Capture the cell that displays the provided text and extract its (x, y) central coordinate. 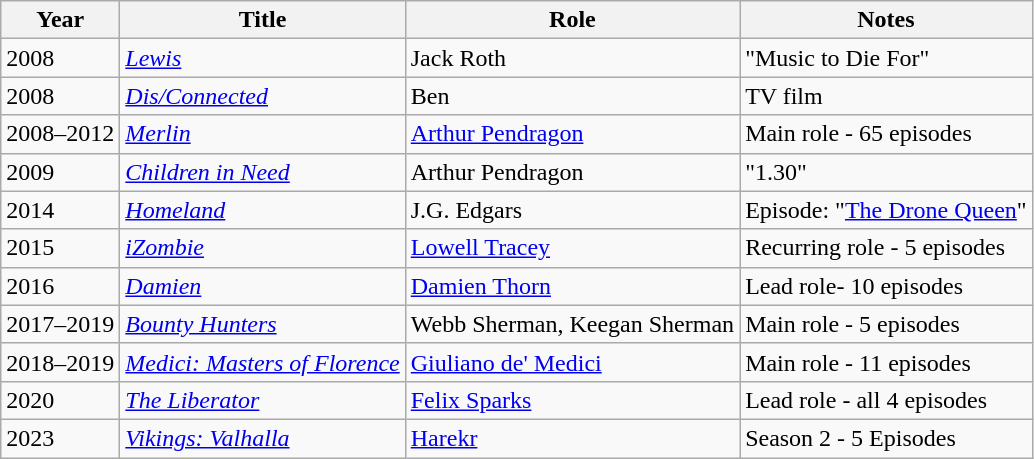
Damien Thorn (572, 286)
"Music to Die For" (886, 58)
Felix Sparks (572, 400)
Main role - 5 episodes (886, 324)
Jack Roth (572, 58)
Damien (262, 286)
Notes (886, 20)
2023 (60, 438)
2014 (60, 210)
Year (60, 20)
Children in Need (262, 172)
Bounty Hunters (262, 324)
Title (262, 20)
Main role - 65 episodes (886, 134)
Giuliano de' Medici (572, 362)
Harekr (572, 438)
Medici: Masters of Florence (262, 362)
2017–2019 (60, 324)
Main role - 11 episodes (886, 362)
2009 (60, 172)
Recurring role - 5 episodes (886, 248)
Lead role - all 4 episodes (886, 400)
2020 (60, 400)
Homeland (262, 210)
Lewis (262, 58)
2008–2012 (60, 134)
Lowell Tracey (572, 248)
iZombie (262, 248)
Ben (572, 96)
J.G. Edgars (572, 210)
2016 (60, 286)
Season 2 - 5 Episodes (886, 438)
2015 (60, 248)
Webb Sherman, Keegan Sherman (572, 324)
TV film (886, 96)
The Liberator (262, 400)
2018–2019 (60, 362)
Episode: "The Drone Queen" (886, 210)
Role (572, 20)
Merlin (262, 134)
Lead role- 10 episodes (886, 286)
"1.30" (886, 172)
Dis/Connected (262, 96)
Vikings: Valhalla (262, 438)
